For the text-containing cell, return its midpoint in (X, Y) coordinate format. 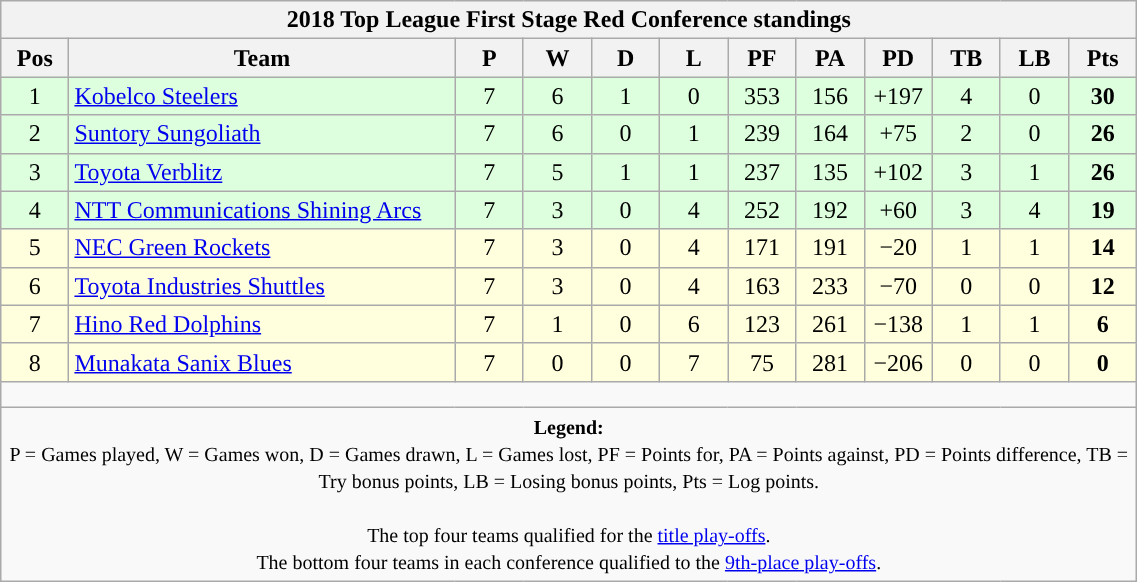
PA (830, 58)
191 (830, 248)
Munakata Sanix Blues (262, 362)
LB (1034, 58)
192 (830, 210)
+197 (898, 96)
156 (830, 96)
164 (830, 134)
−70 (898, 286)
8 (35, 362)
252 (762, 210)
Pos (35, 58)
Toyota Verblitz (262, 172)
+102 (898, 172)
PD (898, 58)
163 (762, 286)
19 (1103, 210)
75 (762, 362)
12 (1103, 286)
233 (830, 286)
237 (762, 172)
2018 Top League First Stage Red Conference standings (569, 20)
239 (762, 134)
NTT Communications Shining Arcs (262, 210)
NEC Green Rockets (262, 248)
W (557, 58)
Kobelco Steelers (262, 96)
Pts (1103, 58)
30 (1103, 96)
−20 (898, 248)
+60 (898, 210)
123 (762, 324)
TB (966, 58)
Hino Red Dolphins (262, 324)
PF (762, 58)
Toyota Industries Shuttles (262, 286)
L (694, 58)
Suntory Sungoliath (262, 134)
171 (762, 248)
−206 (898, 362)
353 (762, 96)
+75 (898, 134)
Team (262, 58)
261 (830, 324)
281 (830, 362)
14 (1103, 248)
P (489, 58)
−138 (898, 324)
D (625, 58)
135 (830, 172)
